Provide the [X, Y] coordinate of the cell's center where the given text is located.  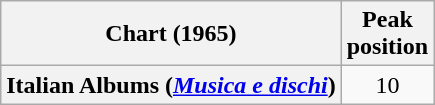
Chart (1965) [171, 34]
10 [387, 85]
Italian Albums (Musica e dischi) [171, 85]
Peakposition [387, 34]
